Locate the cell with the specified text and output its (x, y) center coordinate. 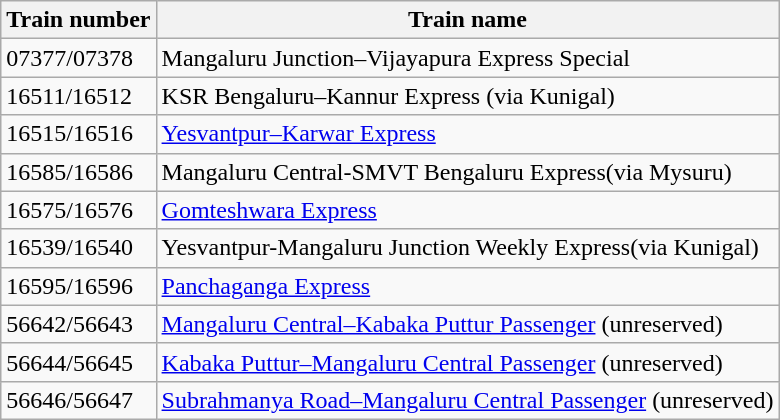
56644/56645 (78, 362)
56646/56647 (78, 400)
Gomteshwara Express (468, 210)
16511/16512 (78, 96)
Train number (78, 20)
16575/16576 (78, 210)
16585/16586 (78, 172)
Panchaganga Express (468, 286)
56642/56643 (78, 324)
KSR Bengaluru–Kannur Express (via Kunigal) (468, 96)
Yesvantpur-Mangaluru Junction Weekly Express(via Kunigal) (468, 248)
16595/16596 (78, 286)
Mangaluru Junction–Vijayapura Express Special (468, 58)
07377/07378 (78, 58)
16515/16516 (78, 134)
16539/16540 (78, 248)
Subrahmanya Road–Mangaluru Central Passenger (unreserved) (468, 400)
Yesvantpur–Karwar Express (468, 134)
Train name (468, 20)
Kabaka Puttur–Mangaluru Central Passenger (unreserved) (468, 362)
Mangaluru Central-SMVT Bengaluru Express(via Mysuru) (468, 172)
Mangaluru Central–Kabaka Puttur Passenger (unreserved) (468, 324)
